Find where the given text appears and provide that cell's center as [X, Y] coordinate. 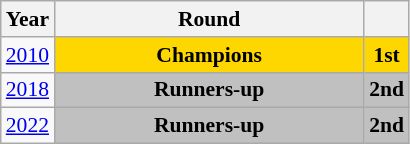
2010 [28, 55]
1st [386, 55]
2022 [28, 126]
Round [209, 19]
2018 [28, 90]
Year [28, 19]
Champions [209, 55]
